Provide the [x, y] coordinate of the cell's center where the given text is located.  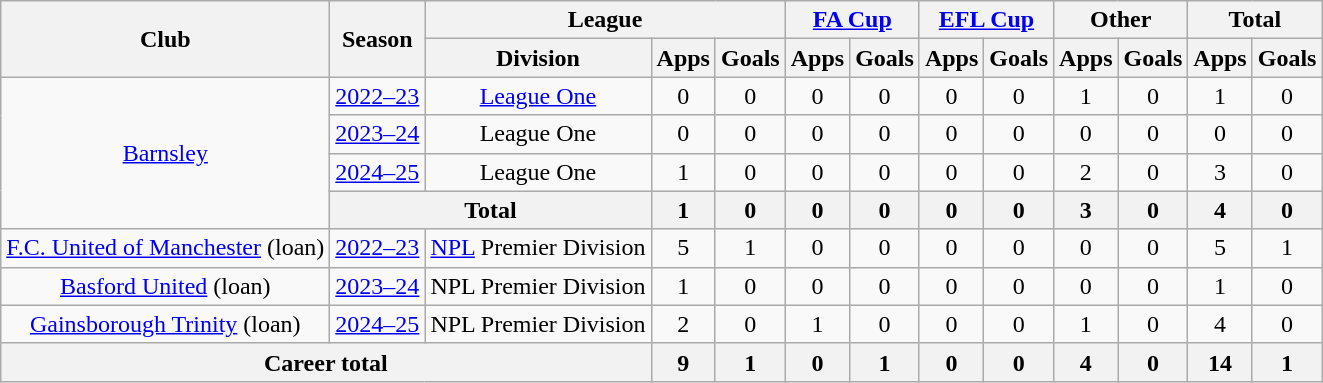
Club [166, 39]
9 [683, 362]
F.C. United of Manchester (loan) [166, 248]
Basford United (loan) [166, 286]
League [605, 20]
Barnsley [166, 153]
EFL Cup [986, 20]
14 [1220, 362]
Division [538, 58]
Career total [326, 362]
FA Cup [852, 20]
Other [1121, 20]
Gainsborough Trinity (loan) [166, 324]
Season [378, 39]
